Find where the given text appears and provide that cell's center as [X, Y] coordinate. 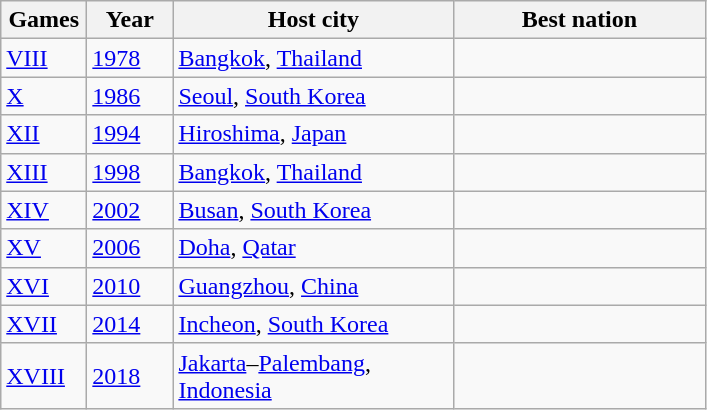
1998 [130, 172]
Jakarta–Palembang, Indonesia [314, 376]
Games [44, 20]
VIII [44, 58]
1978 [130, 58]
XIV [44, 210]
Doha, Qatar [314, 248]
Year [130, 20]
Hiroshima, Japan [314, 134]
Guangzhou, China [314, 286]
XVIII [44, 376]
Incheon, South Korea [314, 324]
2018 [130, 376]
Busan, South Korea [314, 210]
2014 [130, 324]
XV [44, 248]
2002 [130, 210]
X [44, 96]
2006 [130, 248]
1986 [130, 96]
2010 [130, 286]
XII [44, 134]
XVI [44, 286]
Seoul, South Korea [314, 96]
Best nation [580, 20]
Host city [314, 20]
XVII [44, 324]
XIII [44, 172]
1994 [130, 134]
